Return [x, y] of the center of cell containing provided text 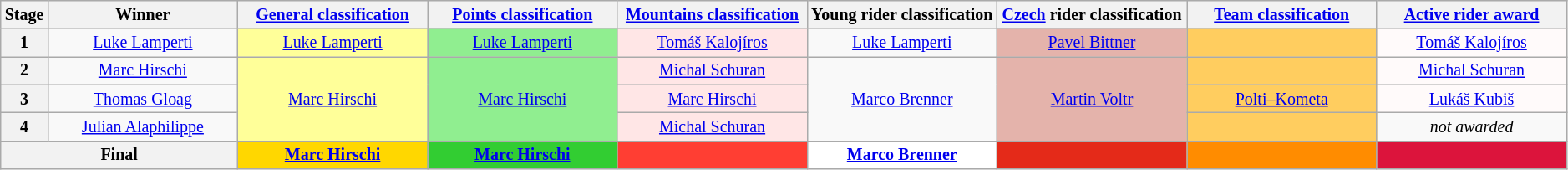
Lukáš Kubiš [1472, 99]
4 [25, 127]
3 [25, 99]
Stage [25, 15]
2 [25, 70]
Czech rider classification [1091, 15]
General classification [332, 15]
1 [25, 44]
Pavel Bittner [1091, 44]
Points classification [523, 15]
Young rider classification [902, 15]
Martin Voltr [1091, 99]
Winner [142, 15]
Mountains classification [712, 15]
Final [119, 154]
Julian Alaphilippe [142, 127]
Thomas Gloag [142, 99]
Team classification [1281, 15]
Active rider award [1472, 15]
Polti–Kometa [1281, 99]
not awarded [1472, 127]
